Provide the [X, Y] coordinate of the cell's center where the given text is located.  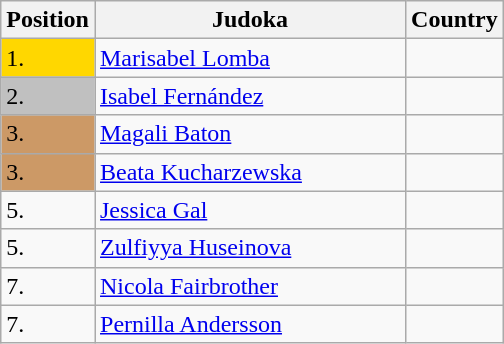
Beata Kucharzewska [250, 172]
Position [48, 20]
1. [48, 58]
Pernilla Andersson [250, 324]
Isabel Fernández [250, 96]
Marisabel Lomba [250, 58]
Zulfiyya Huseinova [250, 248]
Country [455, 20]
Nicola Fairbrother [250, 286]
Jessica Gal [250, 210]
2. [48, 96]
Magali Baton [250, 134]
Judoka [250, 20]
